Determine the [X, Y] coordinate at the center of the cell enclosing the given text.  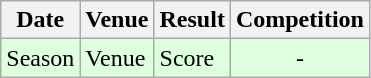
- [300, 58]
Result [192, 20]
Season [40, 58]
Score [192, 58]
Competition [300, 20]
Date [40, 20]
